Pinpoint the cell where the given text exists, returning its [x, y] midpoint coordinate. 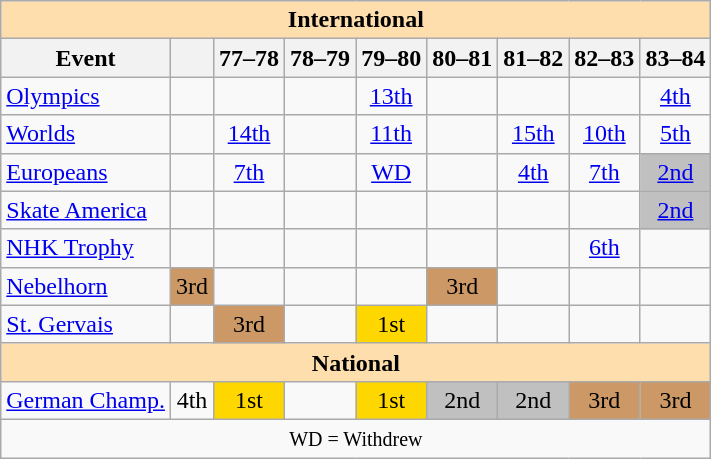
80–81 [462, 58]
81–82 [534, 58]
78–79 [320, 58]
German Champ. [86, 400]
Worlds [86, 134]
14th [248, 134]
83–84 [676, 58]
Nebelhorn [86, 286]
77–78 [248, 58]
Olympics [86, 96]
79–80 [392, 58]
WD = Withdrew [356, 438]
Event [86, 58]
15th [534, 134]
International [356, 20]
Europeans [86, 172]
National [356, 362]
5th [676, 134]
NHK Trophy [86, 248]
13th [392, 96]
St. Gervais [86, 324]
10th [604, 134]
82–83 [604, 58]
WD [392, 172]
Skate America [86, 210]
11th [392, 134]
6th [604, 248]
